Identify which cell holds the provided text, then report its (X, Y) central coordinate. 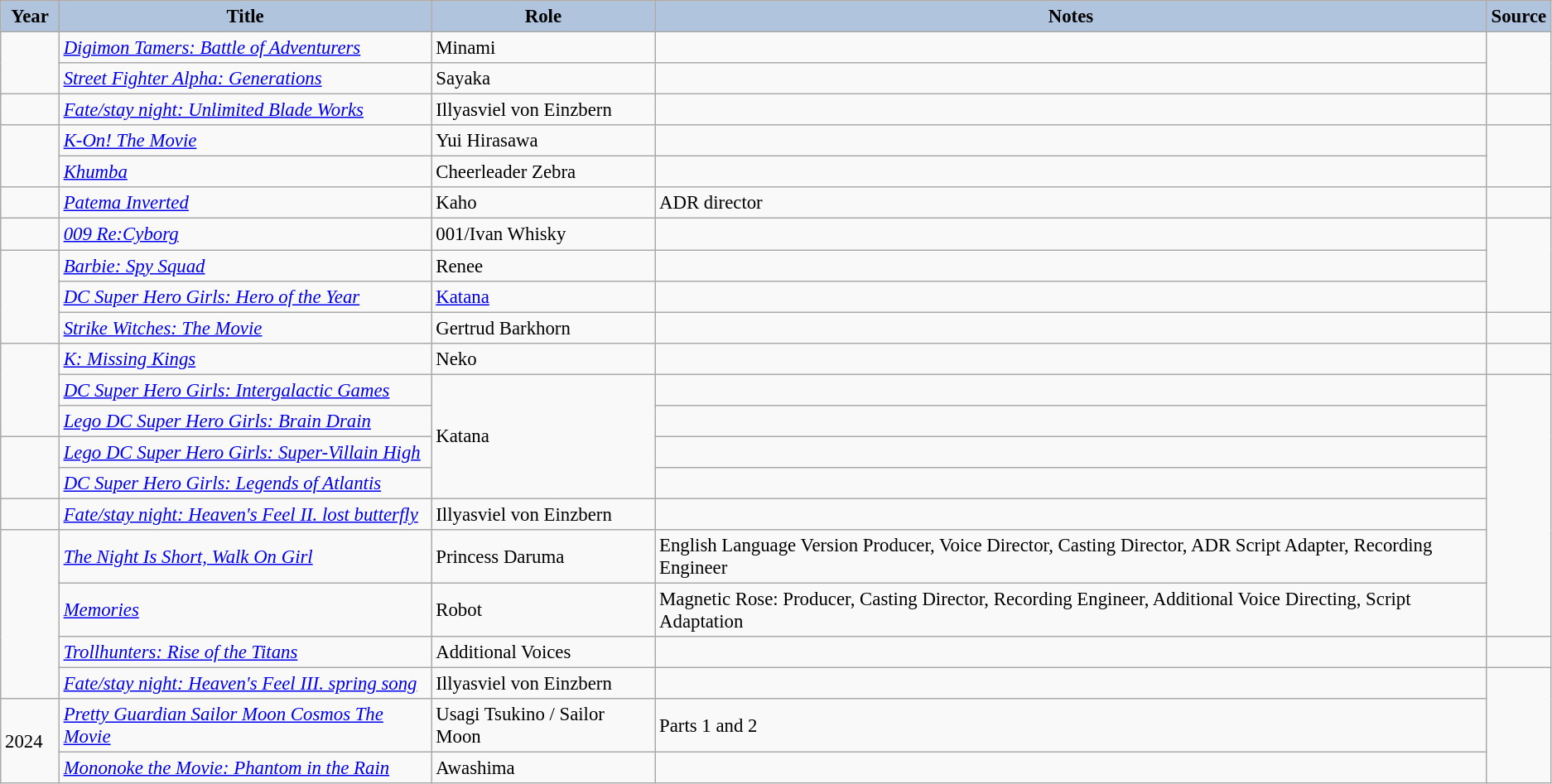
DC Super Hero Girls: Hero of the Year (245, 296)
Year (30, 17)
2024 (30, 741)
Source (1519, 17)
Additional Voices (543, 652)
Princess Daruma (543, 556)
Fate/stay night: Heaven's Feel II. lost butterfly (245, 514)
Minami (543, 48)
009 Re:Cyborg (245, 234)
Parts 1 and 2 (1071, 725)
Khumba (245, 172)
Sayaka (543, 79)
Lego DC Super Hero Girls: Brain Drain (245, 421)
Title (245, 17)
DC Super Hero Girls: Legends of Atlantis (245, 483)
Yui Hirasawa (543, 141)
Usagi Tsukino / Sailor Moon (543, 725)
Awashima (543, 768)
Neko (543, 358)
Memories (245, 611)
Pretty Guardian Sailor Moon Cosmos The Movie (245, 725)
Robot (543, 611)
Fate/stay night: Unlimited Blade Works (245, 110)
ADR director (1071, 203)
Renee (543, 266)
Fate/stay night: Heaven's Feel III. spring song (245, 684)
001/Ivan Whisky (543, 234)
Lego DC Super Hero Girls: Super-Villain High (245, 452)
Magnetic Rose: Producer, Casting Director, Recording Engineer, Additional Voice Directing, Script Adaptation (1071, 611)
Trollhunters: Rise of the Titans (245, 652)
Cheerleader Zebra (543, 172)
DC Super Hero Girls: Intergalactic Games (245, 390)
Barbie: Spy Squad (245, 266)
Digimon Tamers: Battle of Adventurers (245, 48)
Gertrud Barkhorn (543, 328)
Mononoke the Movie: Phantom in the Rain (245, 768)
Kaho (543, 203)
Patema Inverted (245, 203)
Street Fighter Alpha: Generations (245, 79)
English Language Version Producer, Voice Director, Casting Director, ADR Script Adapter, Recording Engineer (1071, 556)
Notes (1071, 17)
Role (543, 17)
K: Missing Kings (245, 358)
K-On! The Movie (245, 141)
The Night Is Short, Walk On Girl (245, 556)
Strike Witches: The Movie (245, 328)
